Identify which cell holds the provided text, then report its [X, Y] central coordinate. 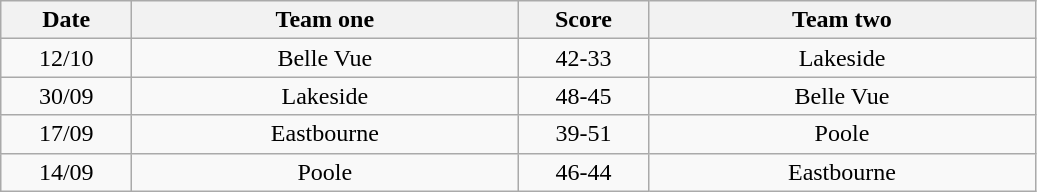
46-44 [584, 172]
Score [584, 20]
39-51 [584, 134]
48-45 [584, 96]
30/09 [66, 96]
Team one [325, 20]
14/09 [66, 172]
Date [66, 20]
Team two [842, 20]
17/09 [66, 134]
12/10 [66, 58]
42-33 [584, 58]
